Provide the (x, y) coordinate of the cell's center where the given text is located.  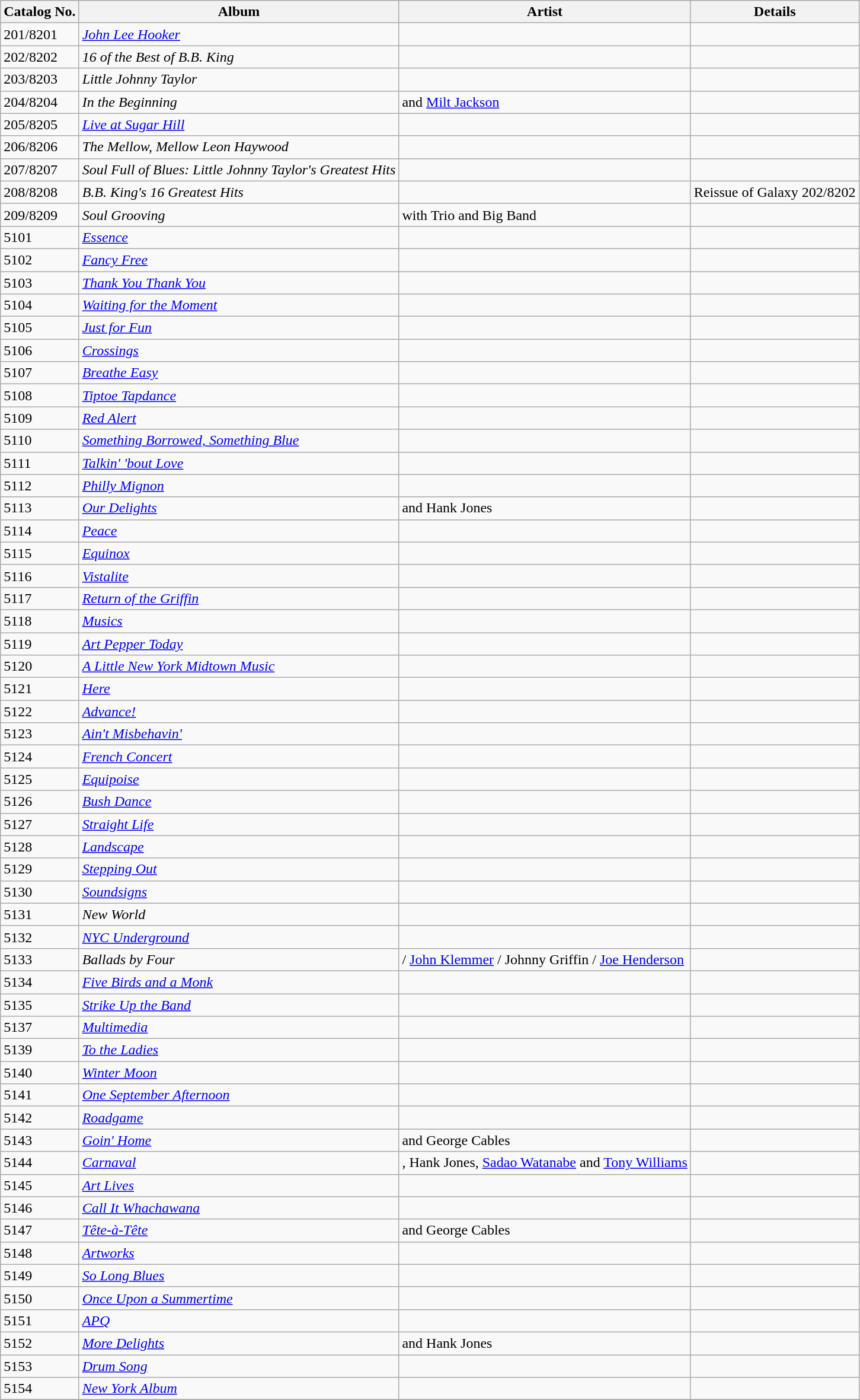
Soul Full of Blues: Little Johnny Taylor's Greatest Hits (239, 170)
5118 (40, 621)
Talkin' 'bout Love (239, 463)
Red Alert (239, 418)
B.B. King's 16 Greatest Hits (239, 192)
Little Johnny Taylor (239, 79)
Strike Up the Band (239, 1005)
Details (775, 12)
5102 (40, 260)
Soul Grooving (239, 215)
5127 (40, 824)
5112 (40, 486)
John Lee Hooker (239, 34)
5106 (40, 350)
, Hank Jones, Sadao Watanabe and Tony Williams (545, 1163)
New World (239, 914)
The Mellow, Mellow Leon Haywood (239, 147)
5153 (40, 1366)
5114 (40, 531)
5137 (40, 1028)
Ballads by Four (239, 959)
Breathe Easy (239, 373)
207/8207 (40, 170)
Winter Moon (239, 1073)
Catalog No. (40, 12)
Equinox (239, 553)
5133 (40, 959)
201/8201 (40, 34)
5148 (40, 1253)
Our Delights (239, 508)
Peace (239, 531)
NYC Underground (239, 937)
5150 (40, 1298)
/ John Klemmer / Johnny Griffin / Joe Henderson (545, 959)
with Trio and Big Band (545, 215)
Here (239, 689)
5111 (40, 463)
5119 (40, 643)
One September Afternoon (239, 1095)
Artist (545, 12)
5129 (40, 869)
5120 (40, 666)
Artworks (239, 1253)
So Long Blues (239, 1275)
5108 (40, 396)
5124 (40, 757)
204/8204 (40, 102)
Fancy Free (239, 260)
5151 (40, 1321)
5115 (40, 553)
205/8205 (40, 125)
5143 (40, 1140)
5113 (40, 508)
Live at Sugar Hill (239, 125)
Just for Fun (239, 328)
Crossings (239, 350)
Reissue of Galaxy 202/8202 (775, 192)
206/8206 (40, 147)
Stepping Out (239, 869)
Call It Whachawana (239, 1208)
5141 (40, 1095)
APQ (239, 1321)
5134 (40, 982)
5125 (40, 779)
5152 (40, 1343)
More Delights (239, 1343)
Tête-à-Tête (239, 1230)
5128 (40, 847)
5105 (40, 328)
Ain't Misbehavin' (239, 734)
5144 (40, 1163)
Advance! (239, 712)
5101 (40, 237)
Musics (239, 621)
Waiting for the Moment (239, 305)
5142 (40, 1118)
5121 (40, 689)
Philly Mignon (239, 486)
Straight Life (239, 824)
Thank You Thank You (239, 283)
Multimedia (239, 1028)
A Little New York Midtown Music (239, 666)
Essence (239, 237)
Return of the Griffin (239, 598)
Soundsigns (239, 892)
5110 (40, 441)
5116 (40, 576)
5131 (40, 914)
5132 (40, 937)
In the Beginning (239, 102)
Once Upon a Summertime (239, 1298)
5103 (40, 283)
5117 (40, 598)
Equipoise (239, 779)
5147 (40, 1230)
Bush Dance (239, 802)
5122 (40, 712)
Carnaval (239, 1163)
Roadgame (239, 1118)
209/8209 (40, 215)
To the Ladies (239, 1050)
5126 (40, 802)
Tiptoe Tapdance (239, 396)
5149 (40, 1275)
5145 (40, 1185)
5109 (40, 418)
203/8203 (40, 79)
208/8208 (40, 192)
Drum Song (239, 1366)
Something Borrowed, Something Blue (239, 441)
French Concert (239, 757)
5130 (40, 892)
Landscape (239, 847)
5146 (40, 1208)
New York Album (239, 1389)
5154 (40, 1389)
5139 (40, 1050)
5104 (40, 305)
Album (239, 12)
Goin' Home (239, 1140)
202/8202 (40, 57)
Art Pepper Today (239, 643)
5123 (40, 734)
Vistalite (239, 576)
5135 (40, 1005)
and Milt Jackson (545, 102)
Five Birds and a Monk (239, 982)
16 of the Best of B.B. King (239, 57)
5107 (40, 373)
Art Lives (239, 1185)
5140 (40, 1073)
